Scan for the cell matching the given text and deliver its [X, Y] coordinate at center. 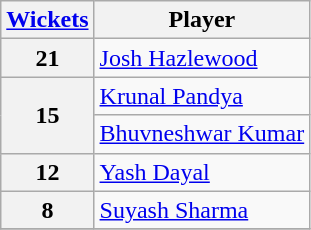
12 [48, 172]
15 [48, 115]
Player [202, 20]
21 [48, 58]
Josh Hazlewood [202, 58]
Wickets [48, 20]
Krunal Pandya [202, 96]
Bhuvneshwar Kumar [202, 134]
8 [48, 210]
Suyash Sharma [202, 210]
Yash Dayal [202, 172]
